Return [X, Y] of the center of cell containing provided text 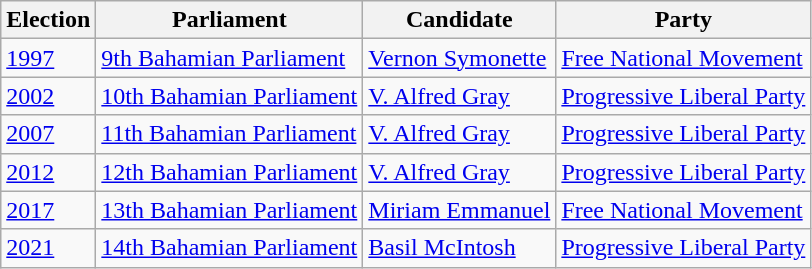
2012 [48, 172]
Election [48, 20]
11th Bahamian Parliament [230, 134]
10th Bahamian Parliament [230, 96]
2007 [48, 134]
1997 [48, 58]
Basil McIntosh [460, 248]
2021 [48, 248]
Party [684, 20]
13th Bahamian Parliament [230, 210]
Miriam Emmanuel [460, 210]
Parliament [230, 20]
2002 [48, 96]
2017 [48, 210]
9th Bahamian Parliament [230, 58]
Candidate [460, 20]
Vernon Symonette [460, 58]
14th Bahamian Parliament [230, 248]
12th Bahamian Parliament [230, 172]
